Detect which cell encompasses the target text, then output its [x, y] center coordinate. 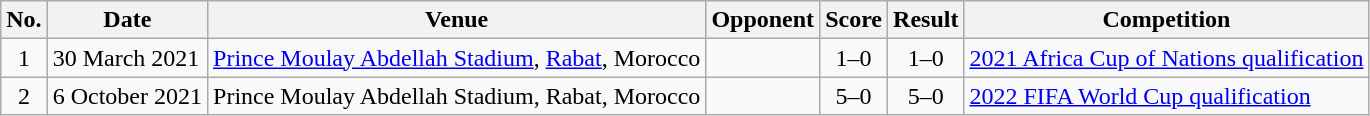
1 [24, 58]
No. [24, 20]
Date [127, 20]
Score [854, 20]
Opponent [763, 20]
2021 Africa Cup of Nations qualification [1166, 58]
Competition [1166, 20]
Result [926, 20]
2022 FIFA World Cup qualification [1166, 96]
6 October 2021 [127, 96]
30 March 2021 [127, 58]
2 [24, 96]
Venue [457, 20]
